Return (x, y) of the center of cell containing provided text 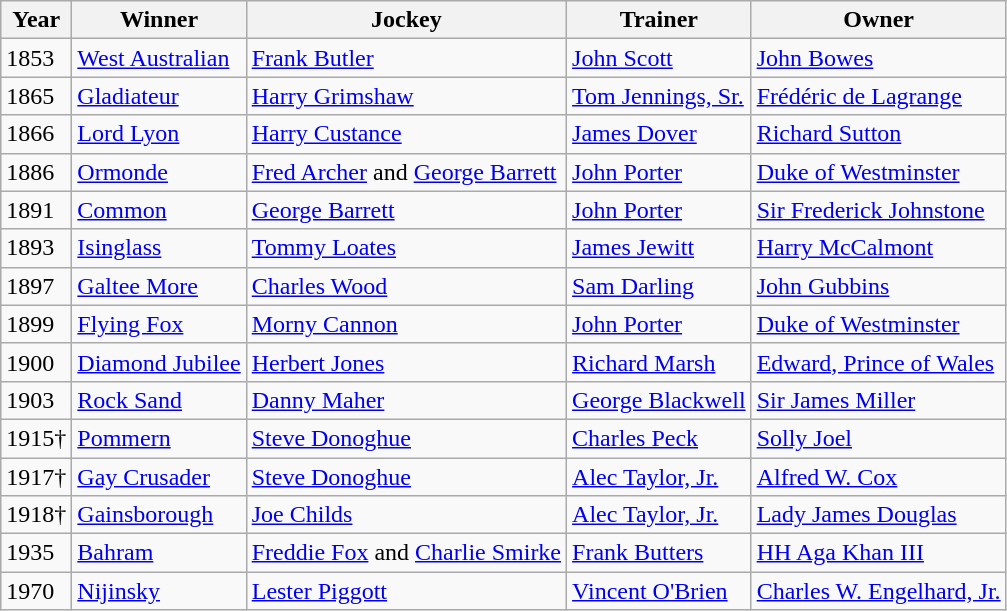
Lester Piggott (406, 591)
Tommy Loates (406, 248)
John Scott (660, 58)
Nijinsky (159, 591)
1897 (36, 286)
Charles Peck (660, 438)
1866 (36, 134)
1903 (36, 400)
Richard Sutton (878, 134)
Morny Cannon (406, 324)
John Gubbins (878, 286)
Rock Sand (159, 400)
Harry Grimshaw (406, 96)
John Bowes (878, 58)
1900 (36, 362)
Richard Marsh (660, 362)
1886 (36, 172)
1865 (36, 96)
West Australian (159, 58)
Trainer (660, 20)
1853 (36, 58)
Charles Wood (406, 286)
Harry McCalmont (878, 248)
Frank Butler (406, 58)
Sam Darling (660, 286)
Danny Maher (406, 400)
Edward, Prince of Wales (878, 362)
Sir James Miller (878, 400)
Owner (878, 20)
1899 (36, 324)
Lord Lyon (159, 134)
Joe Childs (406, 515)
Lady James Douglas (878, 515)
Pommern (159, 438)
Alfred W. Cox (878, 477)
Tom Jennings, Sr. (660, 96)
Freddie Fox and Charlie Smirke (406, 553)
Common (159, 210)
1918† (36, 515)
Solly Joel (878, 438)
HH Aga Khan III (878, 553)
Frédéric de Lagrange (878, 96)
Vincent O'Brien (660, 591)
Sir Frederick Johnstone (878, 210)
Winner (159, 20)
George Barrett (406, 210)
1915† (36, 438)
Ormonde (159, 172)
1970 (36, 591)
Diamond Jubilee (159, 362)
Herbert Jones (406, 362)
Galtee More (159, 286)
Fred Archer and George Barrett (406, 172)
James Dover (660, 134)
1891 (36, 210)
James Jewitt (660, 248)
Year (36, 20)
Jockey (406, 20)
Flying Fox (159, 324)
Gainsborough (159, 515)
Frank Butters (660, 553)
George Blackwell (660, 400)
Gay Crusader (159, 477)
Harry Custance (406, 134)
Bahram (159, 553)
1893 (36, 248)
Gladiateur (159, 96)
1917† (36, 477)
Isinglass (159, 248)
Charles W. Engelhard, Jr. (878, 591)
1935 (36, 553)
